Find where the given text appears and provide that cell's center as [X, Y] coordinate. 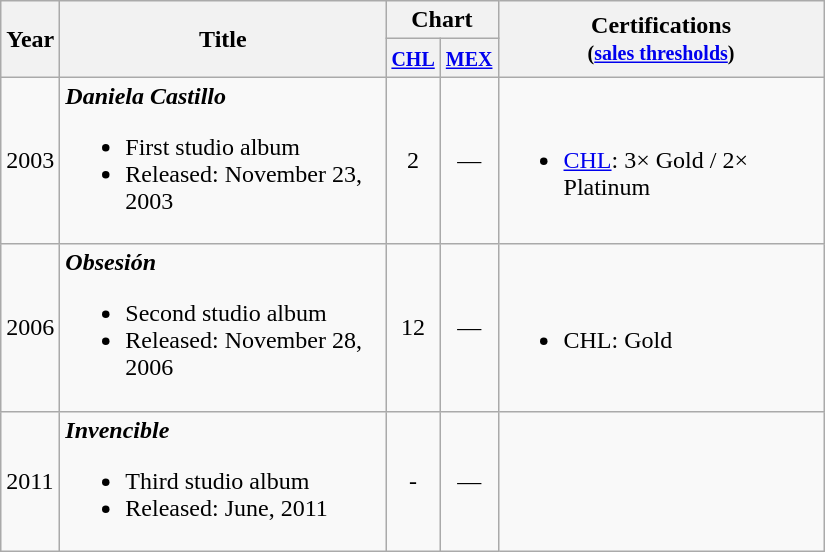
Year [30, 39]
InvencibleThird studio albumReleased: June, 2011 [223, 481]
Title [223, 39]
CHL: Gold [661, 328]
CHL [413, 58]
MEX [469, 58]
12 [413, 328]
2006 [30, 328]
Daniela CastilloFirst studio albumReleased: November 23, 2003 [223, 160]
Chart [442, 20]
2 [413, 160]
CHL: 3× Gold / 2× Platinum [661, 160]
2011 [30, 481]
ObsesiónSecond studio albumReleased: November 28, 2006 [223, 328]
Certifications(sales thresholds) [661, 39]
2003 [30, 160]
- [413, 481]
